For the text-containing cell, return its midpoint in [x, y] coordinate format. 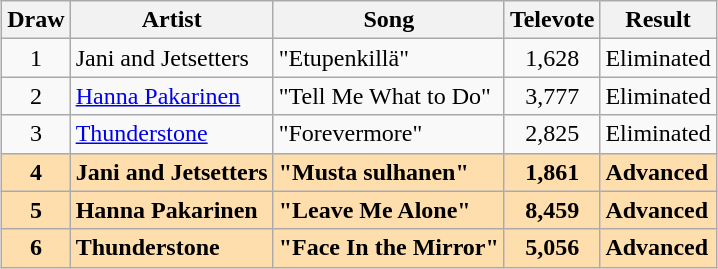
4 [36, 172]
Song [388, 20]
Result [658, 20]
"Forevermore" [388, 134]
1,628 [552, 58]
Draw [36, 20]
"Face In the Mirror" [388, 248]
"Musta sulhanen" [388, 172]
1,861 [552, 172]
"Etupenkillä" [388, 58]
3,777 [552, 96]
5 [36, 210]
"Leave Me Alone" [388, 210]
8,459 [552, 210]
2,825 [552, 134]
Artist [172, 20]
2 [36, 96]
"Tell Me What to Do" [388, 96]
6 [36, 248]
5,056 [552, 248]
Televote [552, 20]
3 [36, 134]
1 [36, 58]
